Output the [x, y] coordinate of the center of the cell containing the given text.  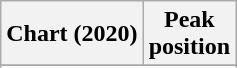
Chart (2020) [72, 34]
Peakposition [189, 34]
